Detect which cell encompasses the target text, then output its [X, Y] center coordinate. 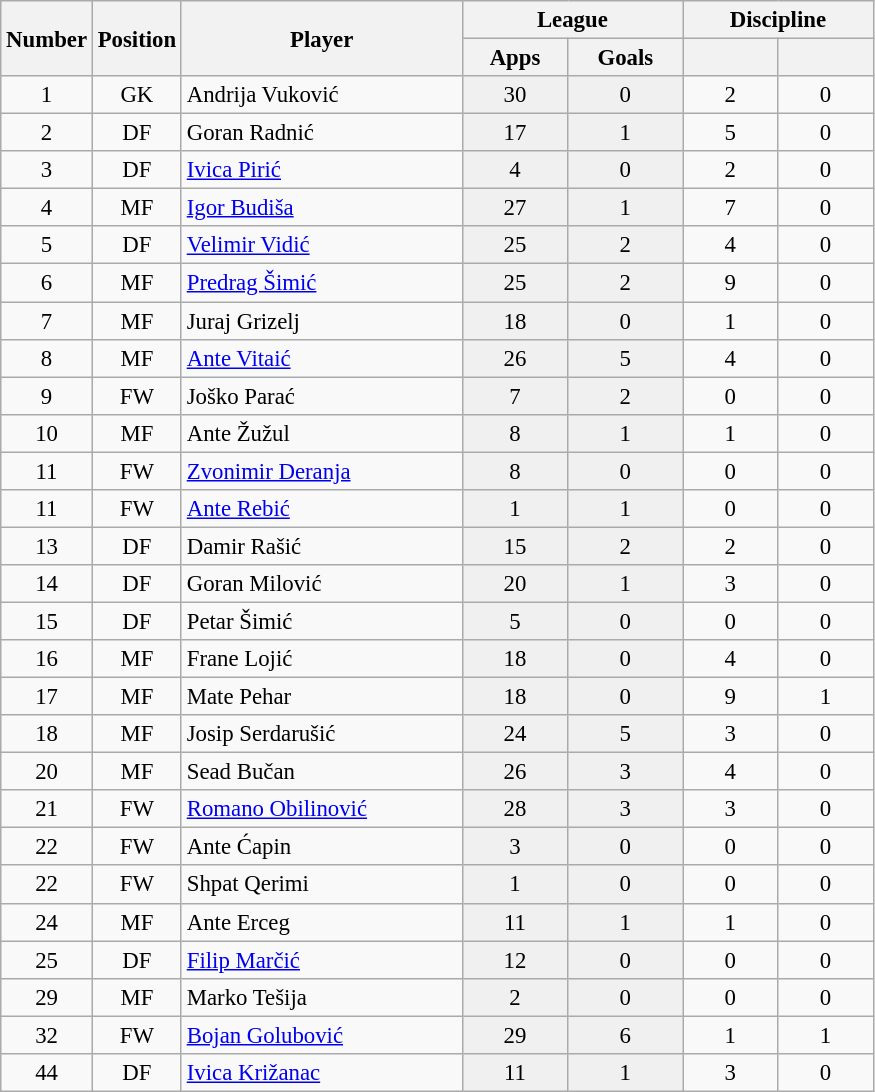
Ante Žužul [322, 433]
Igor Budiša [322, 208]
Damir Rašić [322, 546]
Andrija Vuković [322, 95]
12 [515, 960]
Velimir Vidić [322, 245]
Petar Šimić [322, 621]
44 [47, 1073]
28 [515, 809]
GK [136, 95]
Shpat Qerimi [322, 885]
Ante Ćapin [322, 847]
Position [136, 38]
Mate Pehar [322, 697]
Marko Tešija [322, 997]
13 [47, 546]
Number [47, 38]
Apps [515, 58]
Player [322, 38]
Joško Parać [322, 396]
16 [47, 659]
27 [515, 208]
32 [47, 1035]
Frane Lojić [322, 659]
Filip Marčić [322, 960]
Ante Erceg [322, 922]
Sead Bučan [322, 772]
Romano Obilinović [322, 809]
Zvonimir Deranja [322, 471]
10 [47, 433]
Ivica Križanac [322, 1073]
Ivica Pirić [322, 170]
Discipline [778, 20]
Ante Rebić [322, 509]
League [572, 20]
14 [47, 584]
Predrag Šimić [322, 283]
Josip Serdarušić [322, 734]
30 [515, 95]
Goals [626, 58]
Bojan Golubović [322, 1035]
Ante Vitaić [322, 358]
Goran Milović [322, 584]
Juraj Grizelj [322, 321]
Goran Radnić [322, 133]
21 [47, 809]
